Search for the cell housing the specified text and yield its [x, y] center coordinate. 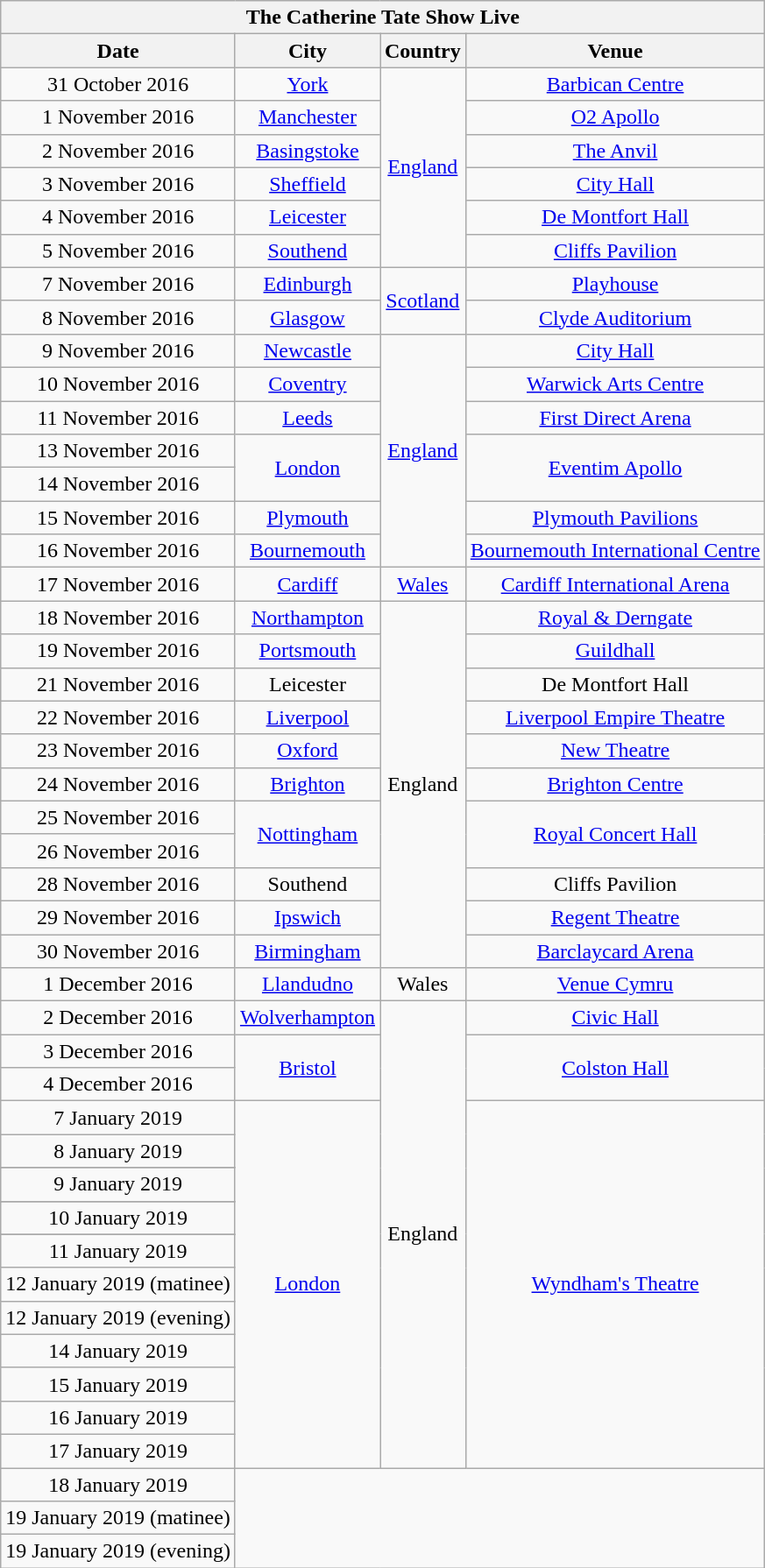
Barbican Centre [615, 84]
5 November 2016 [118, 251]
Brighton [307, 784]
16 January 2019 [118, 1417]
26 November 2016 [118, 851]
7 November 2016 [118, 284]
Sheffield [307, 184]
10 November 2016 [118, 384]
Llandudno [307, 985]
15 November 2016 [118, 518]
9 January 2019 [118, 1184]
New Theatre [615, 751]
Wyndham's Theatre [615, 1284]
31 October 2016 [118, 84]
The Catherine Tate Show Live [383, 18]
Playhouse [615, 284]
Bristol [307, 1068]
12 January 2019 (evening) [118, 1317]
3 December 2016 [118, 1051]
2 November 2016 [118, 151]
Plymouth Pavilions [615, 518]
Oxford [307, 751]
25 November 2016 [118, 817]
City [307, 51]
First Direct Arena [615, 418]
The Anvil [615, 151]
1 November 2016 [118, 117]
Liverpool Empire Theatre [615, 717]
29 November 2016 [118, 917]
17 January 2019 [118, 1451]
Royal & Derngate [615, 618]
Clyde Auditorium [615, 317]
Nottingham [307, 834]
13 November 2016 [118, 451]
23 November 2016 [118, 751]
Cardiff International Arena [615, 584]
Country [423, 51]
Venue [615, 51]
19 January 2019 (matinee) [118, 1518]
21 November 2016 [118, 684]
Ipswich [307, 917]
19 November 2016 [118, 651]
8 November 2016 [118, 317]
Northampton [307, 618]
Glasgow [307, 317]
Cardiff [307, 584]
Guildhall [615, 651]
24 November 2016 [118, 784]
4 December 2016 [118, 1084]
York [307, 84]
2 December 2016 [118, 1018]
4 November 2016 [118, 217]
Brighton Centre [615, 784]
Bournemouth International Centre [615, 551]
Birmingham [307, 950]
3 November 2016 [118, 184]
Barclaycard Arena [615, 950]
7 January 2019 [118, 1118]
Coventry [307, 384]
Edinburgh [307, 284]
Wolverhampton [307, 1018]
18 January 2019 [118, 1485]
16 November 2016 [118, 551]
Portsmouth [307, 651]
30 November 2016 [118, 950]
14 November 2016 [118, 484]
Civic Hall [615, 1018]
18 November 2016 [118, 618]
Warwick Arts Centre [615, 384]
Venue Cymru [615, 985]
Plymouth [307, 518]
1 December 2016 [118, 985]
Newcastle [307, 350]
9 November 2016 [118, 350]
Manchester [307, 117]
Liverpool [307, 717]
Leeds [307, 418]
Bournemouth [307, 551]
12 January 2019 (matinee) [118, 1284]
Royal Concert Hall [615, 834]
Date [118, 51]
Colston Hall [615, 1068]
11 January 2019 [118, 1251]
15 January 2019 [118, 1384]
10 January 2019 [118, 1218]
28 November 2016 [118, 884]
22 November 2016 [118, 717]
19 January 2019 (evening) [118, 1551]
O2 Apollo [615, 117]
Regent Theatre [615, 917]
Scotland [423, 300]
Eventim Apollo [615, 468]
Basingstoke [307, 151]
8 January 2019 [118, 1151]
11 November 2016 [118, 418]
17 November 2016 [118, 584]
14 January 2019 [118, 1351]
